Return the [X, Y] coordinate for the center point of the cell that contains the specified text.  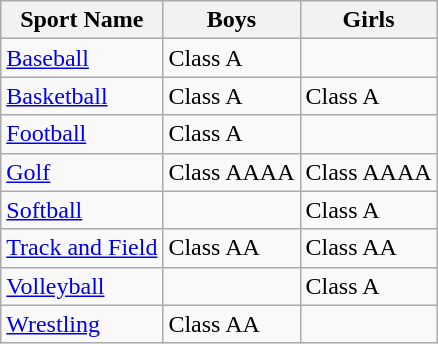
Baseball [82, 58]
Wrestling [82, 324]
Boys [232, 20]
Golf [82, 172]
Girls [368, 20]
Volleyball [82, 286]
Football [82, 134]
Softball [82, 210]
Basketball [82, 96]
Sport Name [82, 20]
Track and Field [82, 248]
